Return [X, Y] of the center of cell containing provided text 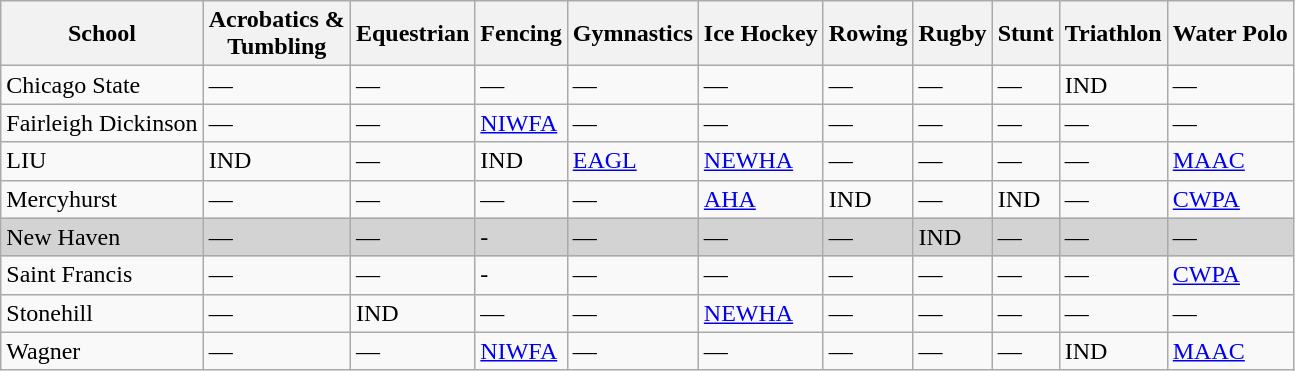
Equestrian [412, 34]
LIU [102, 161]
Acrobatics &Tumbling [276, 34]
EAGL [632, 161]
Fairleigh Dickinson [102, 123]
Mercyhurst [102, 199]
Saint Francis [102, 275]
Rugby [952, 34]
Gymnastics [632, 34]
Ice Hockey [760, 34]
Stonehill [102, 313]
AHA [760, 199]
School [102, 34]
Stunt [1026, 34]
Water Polo [1230, 34]
Wagner [102, 351]
Triathlon [1113, 34]
Rowing [868, 34]
Fencing [521, 34]
New Haven [102, 237]
Chicago State [102, 85]
